Locate the cell with the specified text and output its (x, y) center coordinate. 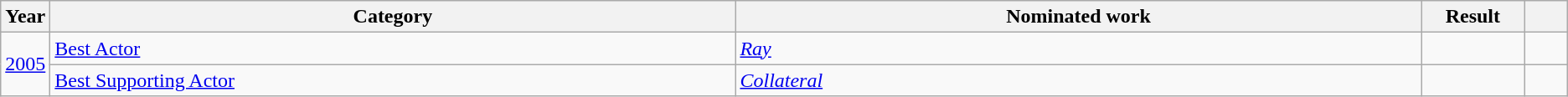
Category (393, 17)
Collateral (1079, 80)
Ray (1079, 48)
Best Actor (393, 48)
Result (1473, 17)
Best Supporting Actor (393, 80)
2005 (25, 64)
Nominated work (1079, 17)
Year (25, 17)
